Find where the given text appears and provide that cell's center as (x, y) coordinate. 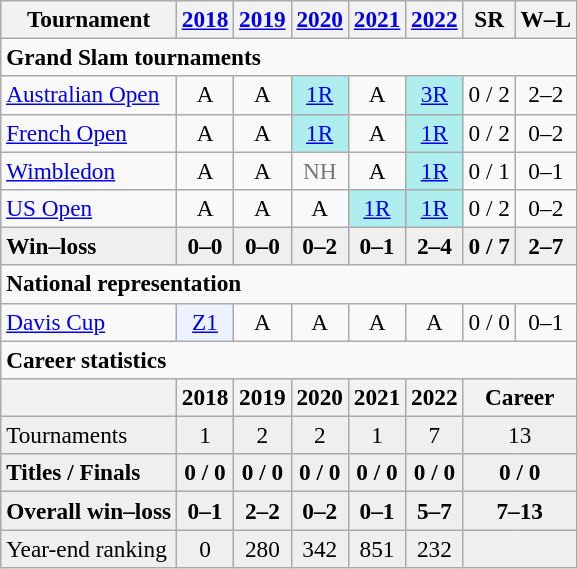
Titles / Finals (89, 473)
3R (434, 95)
Tournaments (89, 435)
Wimbledon (89, 170)
National representation (289, 284)
7–13 (520, 510)
Australian Open (89, 95)
French Open (89, 133)
US Open (89, 208)
280 (262, 548)
W–L (546, 19)
Tournament (89, 19)
5–7 (434, 510)
7 (434, 435)
Win–loss (89, 246)
Z1 (204, 322)
851 (376, 548)
2–4 (434, 246)
2–7 (546, 246)
Overall win–loss (89, 510)
13 (520, 435)
0 / 1 (489, 170)
0 (204, 548)
342 (320, 548)
Davis Cup (89, 322)
Year-end ranking (89, 548)
Career (520, 397)
232 (434, 548)
NH (320, 170)
0 / 7 (489, 246)
Grand Slam tournaments (289, 57)
SR (489, 19)
Career statistics (289, 359)
